Search for the cell housing the specified text and yield its (x, y) center coordinate. 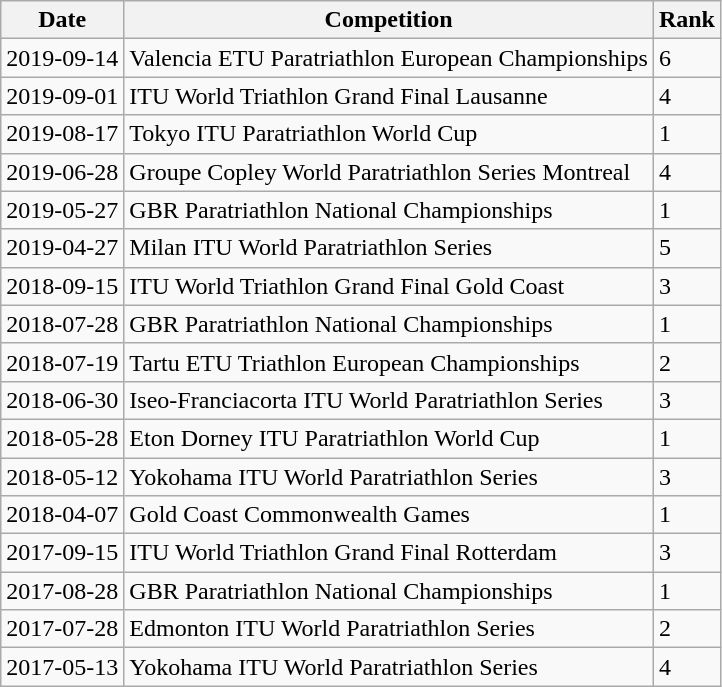
Groupe Copley World Paratriathlon Series Montreal (389, 172)
5 (686, 248)
2017-09-15 (62, 553)
2019-09-14 (62, 58)
Gold Coast Commonwealth Games (389, 515)
2018-09-15 (62, 286)
6 (686, 58)
Tokyo ITU Paratriathlon World Cup (389, 134)
Milan ITU World Paratriathlon Series (389, 248)
2017-07-28 (62, 629)
2019-04-27 (62, 248)
Eton Dorney ITU Paratriathlon World Cup (389, 438)
Rank (686, 20)
2017-05-13 (62, 667)
Valencia ETU Paratriathlon European Championships (389, 58)
ITU World Triathlon Grand Final Gold Coast (389, 286)
Tartu ETU Triathlon European Championships (389, 362)
2018-06-30 (62, 400)
ITU World Triathlon Grand Final Lausanne (389, 96)
ITU World Triathlon Grand Final Rotterdam (389, 553)
2019-05-27 (62, 210)
2018-07-19 (62, 362)
Edmonton ITU World Paratriathlon Series (389, 629)
Iseo-Franciacorta ITU World Paratriathlon Series (389, 400)
2018-04-07 (62, 515)
2019-06-28 (62, 172)
Competition (389, 20)
2018-05-28 (62, 438)
2019-08-17 (62, 134)
2019-09-01 (62, 96)
Date (62, 20)
2017-08-28 (62, 591)
2018-05-12 (62, 477)
2018-07-28 (62, 324)
